Output the [X, Y] coordinate of the center of the cell containing the given text.  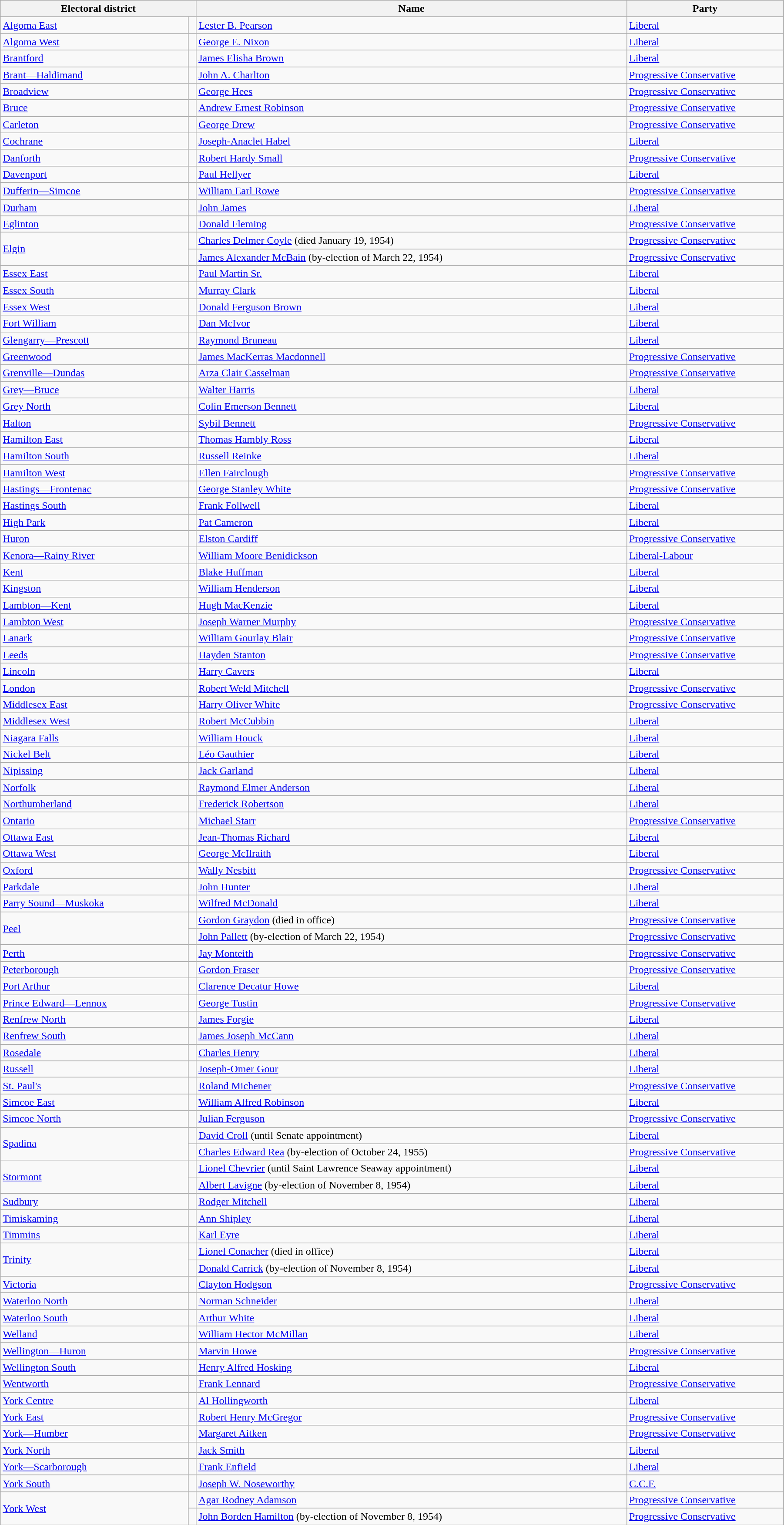
Timiskaming [94, 1218]
Victoria [94, 1285]
Ottawa West [94, 854]
Roland Michener [412, 1086]
Simcoe North [94, 1119]
William Gourlay Blair [412, 638]
Hugh MacKenzie [412, 605]
Brant—Haldimand [94, 75]
Peterborough [94, 970]
Algoma West [94, 42]
Prince Edward—Lennox [94, 1003]
Nickel Belt [94, 754]
Joseph Warner Murphy [412, 622]
Raymond Elmer Anderson [412, 788]
Ellen Fairclough [412, 472]
Colin Emerson Bennett [412, 406]
Donald Carrick (by-election of November 8, 1954) [412, 1268]
Wally Nesbitt [412, 870]
Lionel Conacher (died in office) [412, 1251]
Halton [94, 423]
Middlesex East [94, 704]
Brantford [94, 58]
William Henderson [412, 589]
Simcoe East [94, 1102]
Nipissing [94, 771]
Norfolk [94, 788]
Trinity [94, 1259]
Gordon Fraser [412, 970]
William Houck [412, 738]
Lionel Chevrier (until Saint Lawrence Seaway appointment) [412, 1168]
Waterloo North [94, 1301]
Frederick Robertson [412, 804]
Grey North [94, 406]
Charles Henry [412, 1053]
Julian Ferguson [412, 1119]
Essex West [94, 307]
James Forgie [412, 1020]
Donald Fleming [412, 224]
Middlesex West [94, 721]
Spadina [94, 1144]
Murray Clark [412, 290]
Sudbury [94, 1202]
Wellington—Huron [94, 1351]
James Joseph McCann [412, 1036]
Robert McCubbin [412, 721]
Arza Clair Casselman [412, 373]
Renfrew South [94, 1036]
York—Scarborough [94, 1467]
Carleton [94, 125]
George Tustin [412, 1003]
Ann Shipley [412, 1218]
Joseph-Anaclet Habel [412, 141]
Party [705, 9]
Jean-Thomas Richard [412, 837]
Raymond Bruneau [412, 340]
Kent [94, 572]
Walter Harris [412, 390]
Essex East [94, 274]
Lambton—Kent [94, 605]
Charles Delmer Coyle (died January 19, 1954) [412, 241]
Hamilton South [94, 456]
Perth [94, 953]
Dufferin—Simcoe [94, 191]
Lambton West [94, 622]
Name [412, 9]
Jack Smith [412, 1450]
Fort William [94, 323]
Hastings—Frontenac [94, 489]
Oxford [94, 870]
William Alfred Robinson [412, 1102]
Renfrew North [94, 1020]
Algoma East [94, 25]
George Hees [412, 91]
James Alexander McBain (by-election of March 22, 1954) [412, 257]
Grenville—Dundas [94, 373]
Hayden Stanton [412, 655]
Cochrane [94, 141]
Clayton Hodgson [412, 1285]
Joseph W. Noseworthy [412, 1483]
York Centre [94, 1400]
Robert Henry McGregor [412, 1417]
Norman Schneider [412, 1301]
London [94, 688]
William Earl Rowe [412, 191]
Ottawa East [94, 837]
Gordon Graydon (died in office) [412, 920]
Hastings South [94, 506]
George Drew [412, 125]
York West [94, 1508]
York East [94, 1417]
Waterloo South [94, 1318]
Albert Lavigne (by-election of November 8, 1954) [412, 1185]
Karl Eyre [412, 1235]
William Moore Benidickson [412, 555]
John Borden Hamilton (by-election of November 8, 1954) [412, 1516]
James MacKerras Macdonnell [412, 357]
Bruce [94, 108]
Elgin [94, 249]
Frank Lennard [412, 1384]
St. Paul's [94, 1086]
Hamilton East [94, 439]
James Elisha Brown [412, 58]
Pat Cameron [412, 522]
Arthur White [412, 1318]
Broadview [94, 91]
Al Hollingworth [412, 1400]
Jay Monteith [412, 953]
Electoral district [98, 9]
John A. Charlton [412, 75]
David Croll (until Senate appointment) [412, 1135]
John Hunter [412, 887]
Lester B. Pearson [412, 25]
Rodger Mitchell [412, 1202]
Wentworth [94, 1384]
Paul Martin Sr. [412, 274]
Russell Reinke [412, 456]
Northumberland [94, 804]
Welland [94, 1334]
Frank Follwell [412, 506]
Russell [94, 1069]
Henry Alfred Hosking [412, 1367]
Ontario [94, 821]
John James [412, 208]
Rosedale [94, 1053]
York South [94, 1483]
Parry Sound—Muskoka [94, 903]
Léo Gauthier [412, 754]
Dan McIvor [412, 323]
Joseph-Omer Gour [412, 1069]
Charles Edward Rea (by-election of October 24, 1955) [412, 1152]
Paul Hellyer [412, 174]
Niagara Falls [94, 738]
Greenwood [94, 357]
Leeds [94, 655]
Andrew Ernest Robinson [412, 108]
Jack Garland [412, 771]
Margaret Aitken [412, 1434]
Davenport [94, 174]
William Hector McMillan [412, 1334]
Grey—Bruce [94, 390]
Timmins [94, 1235]
York North [94, 1450]
Donald Ferguson Brown [412, 307]
Robert Hardy Small [412, 158]
Harry Cavers [412, 671]
Elston Cardiff [412, 539]
John Pallett (by-election of March 22, 1954) [412, 936]
Port Arthur [94, 986]
Clarence Decatur Howe [412, 986]
York—Humber [94, 1434]
George E. Nixon [412, 42]
Eglinton [94, 224]
Stormont [94, 1177]
Danforth [94, 158]
Durham [94, 208]
Kingston [94, 589]
George Stanley White [412, 489]
Frank Enfield [412, 1467]
C.C.F. [705, 1483]
Kenora—Rainy River [94, 555]
Glengarry—Prescott [94, 340]
Thomas Hambly Ross [412, 439]
Marvin Howe [412, 1351]
Blake Huffman [412, 572]
Robert Weld Mitchell [412, 688]
Huron [94, 539]
Michael Starr [412, 821]
Lincoln [94, 671]
Agar Rodney Adamson [412, 1500]
Hamilton West [94, 472]
Wellington South [94, 1367]
High Park [94, 522]
Wilfred McDonald [412, 903]
Liberal-Labour [705, 555]
George McIlraith [412, 854]
Peel [94, 928]
Lanark [94, 638]
Sybil Bennett [412, 423]
Parkdale [94, 887]
Harry Oliver White [412, 704]
Essex South [94, 290]
